Search for the cell housing the specified text and yield its (x, y) center coordinate. 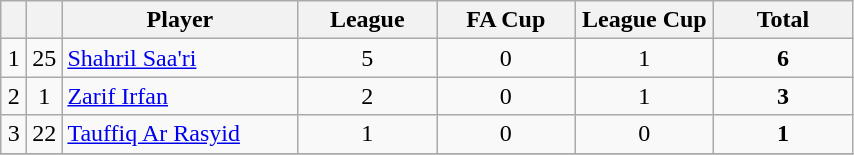
25 (44, 58)
Tauffiq Ar Rasyid (180, 134)
Total (784, 20)
League Cup (644, 20)
Zarif Irfan (180, 96)
6 (784, 58)
Shahril Saa'ri (180, 58)
Player (180, 20)
22 (44, 134)
5 (368, 58)
FA Cup (506, 20)
League (368, 20)
